Identify which cell holds the provided text, then report its [X, Y] central coordinate. 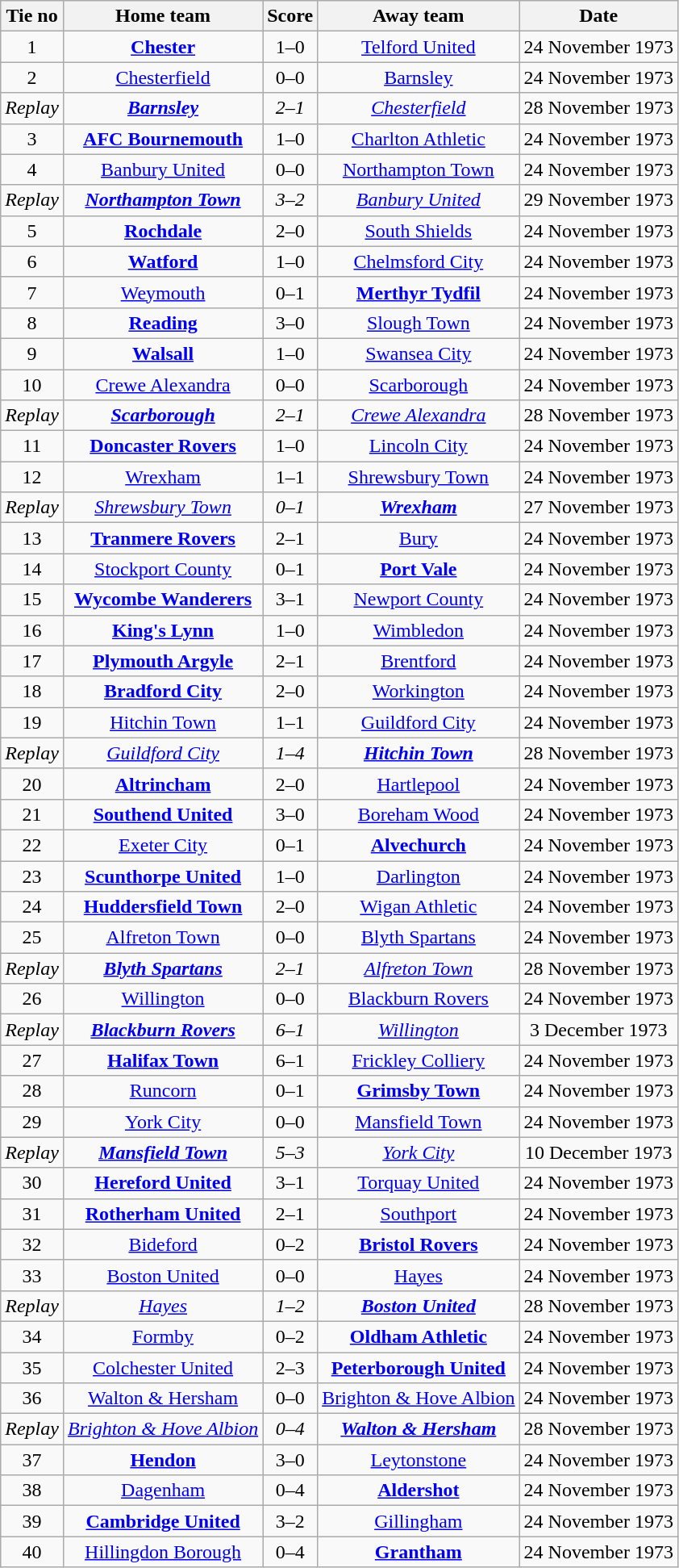
Bristol Rovers [419, 1244]
Boreham Wood [419, 814]
Dagenham [163, 1491]
11 [32, 446]
Lincoln City [419, 446]
9 [32, 353]
Cambridge United [163, 1521]
AFC Bournemouth [163, 139]
Alvechurch [419, 845]
5–3 [290, 1152]
Rotherham United [163, 1214]
18 [32, 692]
28 [32, 1091]
2–3 [290, 1368]
Grimsby Town [419, 1091]
24 [32, 907]
South Shields [419, 231]
Hillingdon Borough [163, 1552]
Hereford United [163, 1183]
10 December 1973 [598, 1152]
Workington [419, 692]
16 [32, 630]
Port Vale [419, 569]
Plymouth Argyle [163, 661]
2 [32, 77]
25 [32, 938]
17 [32, 661]
Home team [163, 16]
Score [290, 16]
Watford [163, 261]
8 [32, 323]
20 [32, 784]
Date [598, 16]
29 November 1973 [598, 200]
Colchester United [163, 1368]
Slough Town [419, 323]
Leytonstone [419, 1460]
33 [32, 1275]
5 [32, 231]
40 [32, 1552]
Hartlepool [419, 784]
Bury [419, 538]
Away team [419, 16]
Frickley Colliery [419, 1060]
3 [32, 139]
Wycombe Wanderers [163, 600]
Wimbledon [419, 630]
1–4 [290, 753]
Runcorn [163, 1091]
Altrincham [163, 784]
Chester [163, 47]
10 [32, 385]
19 [32, 722]
37 [32, 1460]
38 [32, 1491]
Walsall [163, 353]
Charlton Athletic [419, 139]
Torquay United [419, 1183]
29 [32, 1122]
27 [32, 1060]
Rochdale [163, 231]
Newport County [419, 600]
15 [32, 600]
Merthyr Tydfil [419, 292]
Swansea City [419, 353]
Tranmere Rovers [163, 538]
1–2 [290, 1306]
Gillingham [419, 1521]
Reading [163, 323]
34 [32, 1336]
36 [32, 1399]
Exeter City [163, 845]
26 [32, 999]
Stockport County [163, 569]
13 [32, 538]
Bideford [163, 1244]
30 [32, 1183]
Bradford City [163, 692]
21 [32, 814]
22 [32, 845]
Brentford [419, 661]
6 [32, 261]
Doncaster Rovers [163, 446]
Hendon [163, 1460]
1 [32, 47]
39 [32, 1521]
14 [32, 569]
Oldham Athletic [419, 1336]
Huddersfield Town [163, 907]
King's Lynn [163, 630]
Halifax Town [163, 1060]
7 [32, 292]
35 [32, 1368]
Southport [419, 1214]
Peterborough United [419, 1368]
Aldershot [419, 1491]
4 [32, 169]
12 [32, 477]
Darlington [419, 876]
Southend United [163, 814]
Formby [163, 1336]
32 [32, 1244]
Tie no [32, 16]
27 November 1973 [598, 508]
3 December 1973 [598, 1030]
Wigan Athletic [419, 907]
23 [32, 876]
Chelmsford City [419, 261]
Weymouth [163, 292]
Telford United [419, 47]
Scunthorpe United [163, 876]
Grantham [419, 1552]
31 [32, 1214]
